Pinpoint the cell where the given text exists, returning its (x, y) midpoint coordinate. 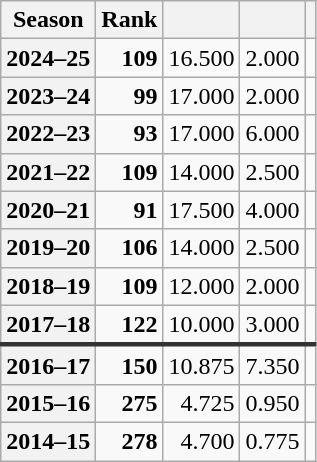
4.000 (272, 210)
6.000 (272, 134)
2022–23 (48, 134)
93 (130, 134)
0.950 (272, 403)
17.500 (202, 210)
150 (130, 365)
2018–19 (48, 286)
2017–18 (48, 325)
2024–25 (48, 58)
4.725 (202, 403)
2015–16 (48, 403)
2021–22 (48, 172)
99 (130, 96)
Season (48, 20)
4.700 (202, 441)
Rank (130, 20)
122 (130, 325)
91 (130, 210)
2019–20 (48, 248)
16.500 (202, 58)
3.000 (272, 325)
10.875 (202, 365)
12.000 (202, 286)
2023–24 (48, 96)
275 (130, 403)
0.775 (272, 441)
106 (130, 248)
278 (130, 441)
2014–15 (48, 441)
7.350 (272, 365)
2016–17 (48, 365)
2020–21 (48, 210)
10.000 (202, 325)
